Provide the [X, Y] coordinate of the cell's center where the given text is located.  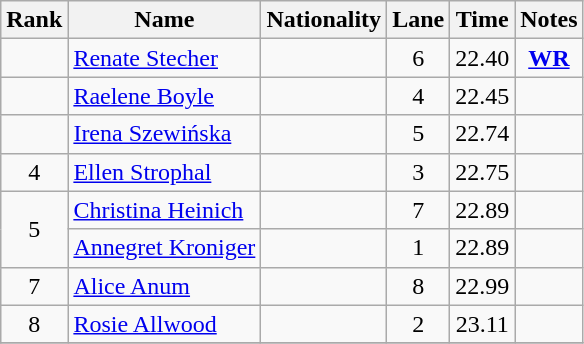
Renate Stecher [164, 58]
Raelene Boyle [164, 96]
22.40 [482, 58]
3 [418, 172]
Time [482, 20]
Annegret Kroniger [164, 248]
Rank [34, 20]
Lane [418, 20]
Notes [549, 20]
Name [164, 20]
Irena Szewińska [164, 134]
Alice Anum [164, 286]
22.99 [482, 286]
1 [418, 248]
WR [549, 58]
22.74 [482, 134]
Ellen Strophal [164, 172]
23.11 [482, 324]
6 [418, 58]
Christina Heinich [164, 210]
22.75 [482, 172]
Rosie Allwood [164, 324]
2 [418, 324]
Nationality [324, 20]
22.45 [482, 96]
